Find where the given text appears and provide that cell's center as (x, y) coordinate. 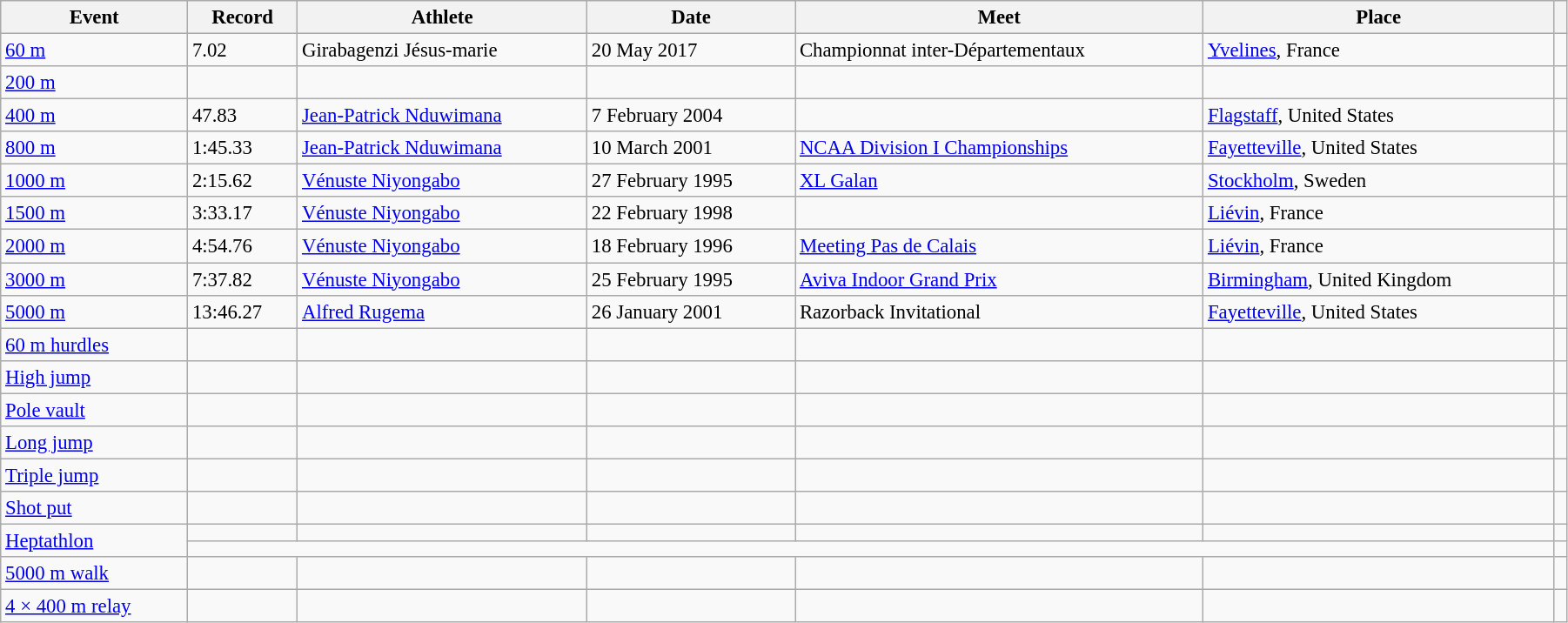
Yvelines, France (1378, 50)
2:15.62 (243, 181)
1500 m (94, 213)
27 February 1995 (691, 181)
Place (1378, 17)
Event (94, 17)
20 May 2017 (691, 50)
22 February 1998 (691, 213)
Long jump (94, 443)
Pole vault (94, 410)
60 m (94, 50)
Date (691, 17)
1:45.33 (243, 148)
25 February 1995 (691, 279)
Meeting Pas de Calais (999, 246)
5000 m walk (94, 573)
2000 m (94, 246)
26 January 2001 (691, 311)
4:54.76 (243, 246)
800 m (94, 148)
Flagstaff, United States (1378, 116)
1000 m (94, 181)
Athlete (442, 17)
7 February 2004 (691, 116)
Razorback Invitational (999, 311)
Meet (999, 17)
7.02 (243, 50)
47.83 (243, 116)
Birmingham, United Kingdom (1378, 279)
60 m hurdles (94, 345)
Record (243, 17)
5000 m (94, 311)
Stockholm, Sweden (1378, 181)
Aviva Indoor Grand Prix (999, 279)
10 March 2001 (691, 148)
NCAA Division I Championships (999, 148)
7:37.82 (243, 279)
200 m (94, 83)
Alfred Rugema (442, 311)
3:33.17 (243, 213)
Heptathlon (94, 540)
13:46.27 (243, 311)
4 × 400 m relay (94, 606)
XL Galan (999, 181)
Girabagenzi Jésus-marie (442, 50)
Championnat inter-Départementaux (999, 50)
18 February 1996 (691, 246)
Triple jump (94, 475)
400 m (94, 116)
Shot put (94, 508)
High jump (94, 377)
3000 m (94, 279)
